Detect which cell encompasses the target text, then output its [X, Y] center coordinate. 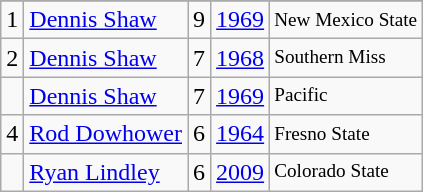
Rod Dowhower [106, 134]
Pacific [346, 96]
Southern Miss [346, 58]
1964 [240, 134]
2009 [240, 172]
Fresno State [346, 134]
4 [12, 134]
1 [12, 20]
Colorado State [346, 172]
9 [200, 20]
1968 [240, 58]
New Mexico State [346, 20]
Ryan Lindley [106, 172]
2 [12, 58]
